Scan for the cell matching the given text and deliver its (X, Y) coordinate at center. 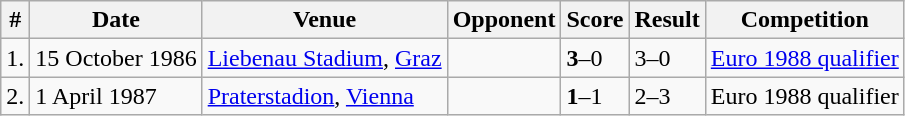
Opponent (504, 20)
# (16, 20)
Score (595, 20)
15 October 1986 (116, 58)
Competition (804, 20)
Liebenau Stadium, Graz (324, 58)
2. (16, 96)
1 April 1987 (116, 96)
Praterstadion, Vienna (324, 96)
1. (16, 58)
Date (116, 20)
Result (667, 20)
1–1 (595, 96)
2–3 (667, 96)
Venue (324, 20)
